Search for the cell housing the specified text and yield its (X, Y) center coordinate. 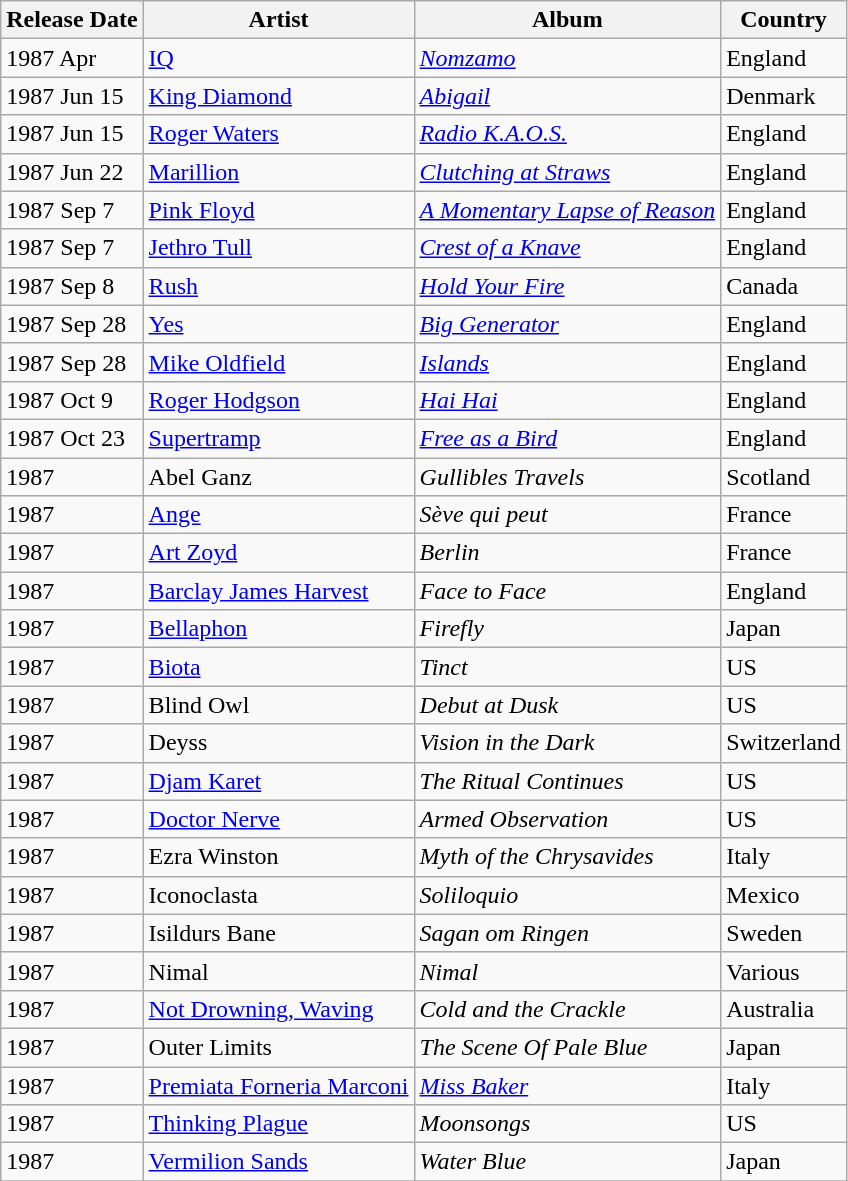
Yes (278, 324)
Country (784, 20)
Rush (278, 286)
Scotland (784, 477)
Water Blue (568, 1162)
Debut at Dusk (568, 705)
Canada (784, 286)
Sagan om Ringen (568, 933)
Mexico (784, 895)
Vision in the Dark (568, 743)
Outer Limits (278, 1047)
Release Date (72, 20)
Vermilion Sands (278, 1162)
Djam Karet (278, 781)
Not Drowning, Waving (278, 1009)
1987 Oct 23 (72, 438)
The Scene Of Pale Blue (568, 1047)
Hold Your Fire (568, 286)
Bellaphon (278, 629)
Miss Baker (568, 1085)
Deyss (278, 743)
Myth of the Chrysavides (568, 857)
IQ (278, 58)
King Diamond (278, 96)
Thinking Plague (278, 1124)
Sweden (784, 933)
Roger Hodgson (278, 400)
Clutching at Straws (568, 172)
Premiata Forneria Marconi (278, 1085)
Nomzamo (568, 58)
1987 Apr (72, 58)
Album (568, 20)
Abigail (568, 96)
Mike Oldfield (278, 362)
Radio K.A.O.S. (568, 134)
The Ritual Continues (568, 781)
Sève qui peut (568, 515)
Berlin (568, 553)
Ezra Winston (278, 857)
Doctor Nerve (278, 819)
Soliloquio (568, 895)
Supertramp (278, 438)
1987 Oct 9 (72, 400)
Gullibles Travels (568, 477)
Moonsongs (568, 1124)
Blind Owl (278, 705)
Denmark (784, 96)
A Momentary Lapse of Reason (568, 210)
Free as a Bird (568, 438)
Biota (278, 667)
Islands (568, 362)
Abel Ganz (278, 477)
Ange (278, 515)
Art Zoyd (278, 553)
Iconoclasta (278, 895)
Switzerland (784, 743)
Big Generator (568, 324)
Jethro Tull (278, 248)
Crest of a Knave (568, 248)
Cold and the Crackle (568, 1009)
Armed Observation (568, 819)
1987 Jun 22 (72, 172)
Face to Face (568, 591)
Pink Floyd (278, 210)
Isildurs Bane (278, 933)
1987 Sep 8 (72, 286)
Various (784, 971)
Tinct (568, 667)
Hai Hai (568, 400)
Marillion (278, 172)
Firefly (568, 629)
Roger Waters (278, 134)
Australia (784, 1009)
Barclay James Harvest (278, 591)
Artist (278, 20)
